Output the [x, y] coordinate of the center of the cell containing the given text.  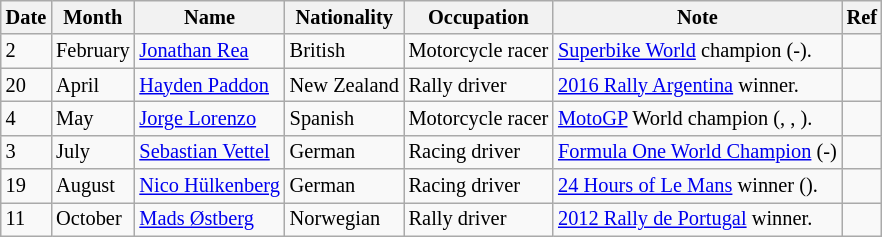
MotoGP World champion (, , ). [698, 118]
Jonathan Rea [209, 51]
Norwegian [344, 219]
Mads Østberg [209, 219]
April [92, 85]
Superbike World champion (-). [698, 51]
May [92, 118]
Name [209, 17]
2 [26, 51]
New Zealand [344, 85]
Month [92, 17]
Jorge Lorenzo [209, 118]
Occupation [478, 17]
19 [26, 186]
Sebastian Vettel [209, 152]
Date [26, 17]
4 [26, 118]
August [92, 186]
Formula One World Champion (-) [698, 152]
24 Hours of Le Mans winner (). [698, 186]
February [92, 51]
Note [698, 17]
20 [26, 85]
British [344, 51]
Nico Hülkenberg [209, 186]
2016 Rally Argentina winner. [698, 85]
3 [26, 152]
Ref [862, 17]
July [92, 152]
2012 Rally de Portugal winner. [698, 219]
Spanish [344, 118]
Nationality [344, 17]
11 [26, 219]
Hayden Paddon [209, 85]
October [92, 219]
